Find where the given text appears and provide that cell's center as (x, y) coordinate. 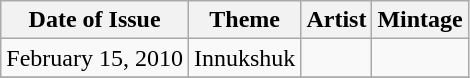
Mintage (420, 20)
Theme (244, 20)
February 15, 2010 (95, 58)
Date of Issue (95, 20)
Artist (336, 20)
Innukshuk (244, 58)
